From the cell containing the given text, extract its center point as (X, Y) coordinate. 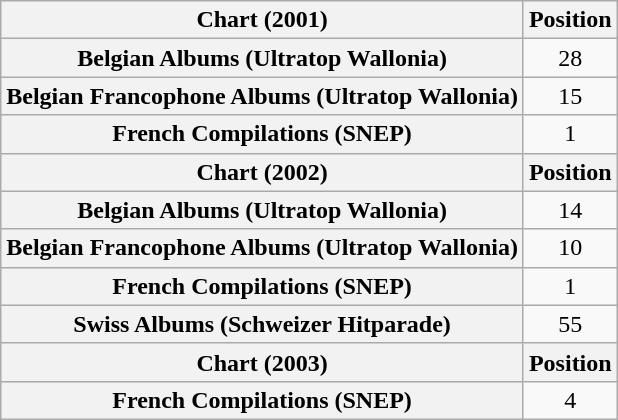
28 (570, 58)
4 (570, 400)
15 (570, 96)
Chart (2001) (262, 20)
Chart (2002) (262, 172)
10 (570, 248)
55 (570, 324)
Swiss Albums (Schweizer Hitparade) (262, 324)
Chart (2003) (262, 362)
14 (570, 210)
